Locate the cell with the specified text and output its (x, y) center coordinate. 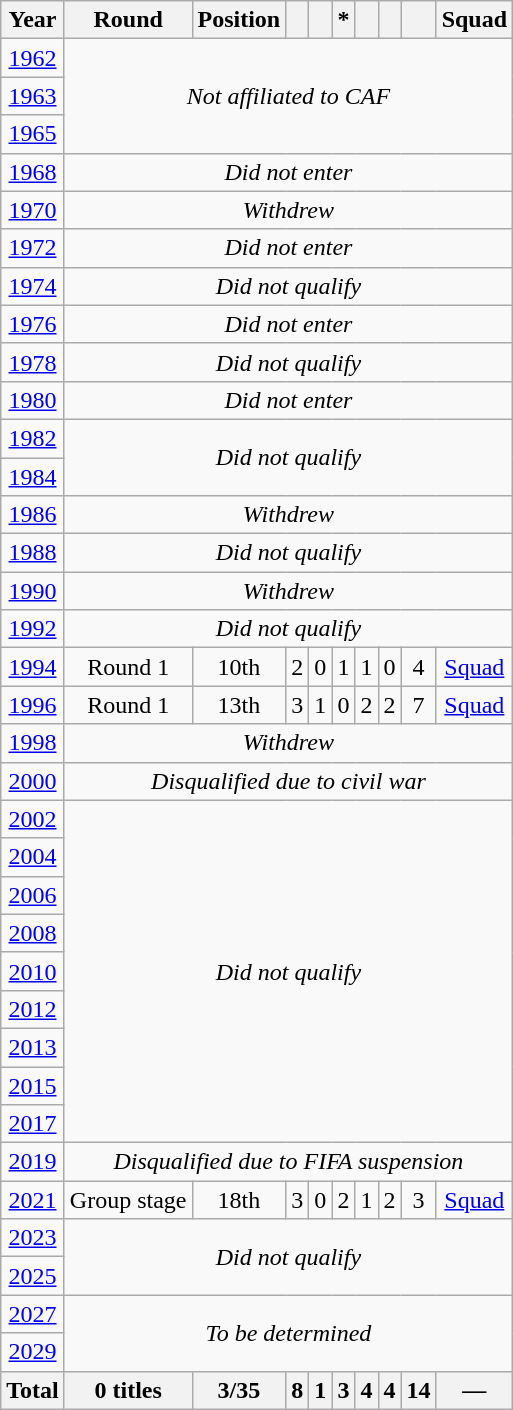
Disqualified due to FIFA suspension (288, 1162)
1982 (33, 438)
Round (128, 20)
Year (33, 20)
1980 (33, 400)
Total (33, 1390)
2006 (33, 895)
1970 (33, 210)
2013 (33, 1047)
1992 (33, 629)
7 (418, 705)
1972 (33, 248)
2010 (33, 971)
1998 (33, 743)
1965 (33, 134)
1968 (33, 172)
2008 (33, 933)
Not affiliated to CAF (288, 96)
2021 (33, 1200)
2012 (33, 1009)
To be determined (288, 1333)
2019 (33, 1162)
Position (239, 20)
2027 (33, 1314)
14 (418, 1390)
2029 (33, 1352)
1962 (33, 58)
1990 (33, 591)
2023 (33, 1238)
1984 (33, 477)
1996 (33, 705)
3/35 (239, 1390)
1974 (33, 286)
18th (239, 1200)
1978 (33, 362)
13th (239, 705)
0 titles (128, 1390)
2000 (33, 781)
1963 (33, 96)
2004 (33, 857)
Group stage (128, 1200)
— (474, 1390)
1994 (33, 667)
* (344, 20)
2015 (33, 1085)
Disqualified due to civil war (288, 781)
1976 (33, 324)
1986 (33, 515)
8 (298, 1390)
2002 (33, 819)
2017 (33, 1124)
2025 (33, 1276)
1988 (33, 553)
10th (239, 667)
